Pinpoint the cell where the given text exists, returning its [x, y] midpoint coordinate. 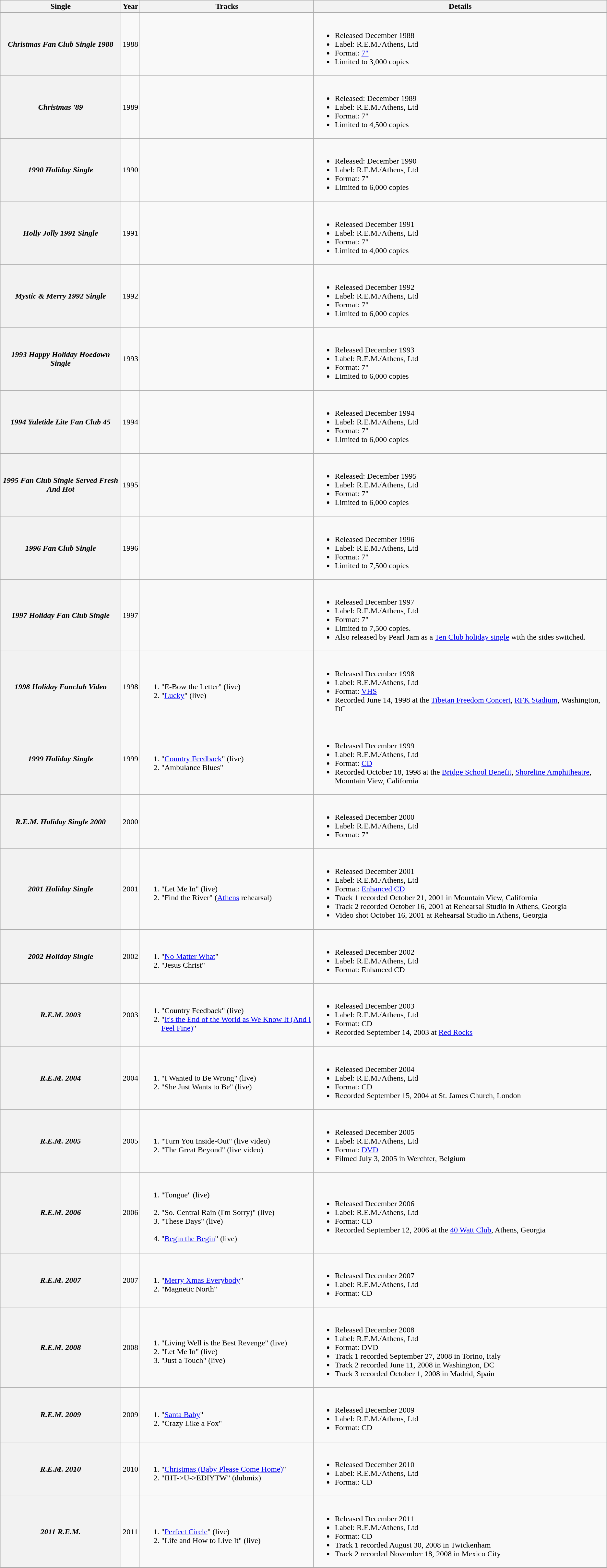
Released December 1998Label: R.E.M./Athens, LtdFormat: VHSRecorded June 14, 1998 at the Tibetan Freedom Concert, RFK Stadium, Washington, DC [460, 687]
R.E.M. 2005 [61, 1141]
Released December 2004Label: R.E.M./Athens, LtdFormat: CDRecorded September 15, 2004 at St. James Church, London [460, 1078]
Released December 2003Label: R.E.M./Athens, LtdFormat: CDRecorded September 14, 2003 at Red Rocks [460, 1015]
Christmas Fan Club Single 1988 [61, 44]
1994 [130, 422]
1993 Happy Holiday Hoedown Single [61, 359]
Holly Jolly 1991 Single [61, 233]
1995 [130, 485]
2007 [130, 1280]
2010 [130, 1469]
Christmas '89 [61, 107]
"Let Me In" (live)"Find the River" (Athens rehearsal) [227, 889]
2002 [130, 957]
2008 [130, 1347]
Released December 2000Label: R.E.M./Athens, LtdFormat: 7" [460, 822]
"Turn You Inside-Out" (live video)"The Great Beyond" (live video) [227, 1141]
R.E.M. 2008 [61, 1347]
2009 [130, 1415]
2005 [130, 1141]
1993 [130, 359]
1994 Yuletide Lite Fan Club 45 [61, 422]
1990 Holiday Single [61, 170]
2001 Holiday Single [61, 889]
1998 [130, 687]
"No Matter What""Jesus Christ" [227, 957]
"I Wanted to Be Wrong" (live)"She Just Wants to Be" (live) [227, 1078]
Released: December 1989Label: R.E.M./Athens, LtdFormat: 7"Limited to 4,500 copies [460, 107]
"E-Bow the Letter" (live)"Lucky" (live) [227, 687]
Single [61, 6]
1997 [130, 615]
R.E.M. 2007 [61, 1280]
"Merry Xmas Everybody""Magnetic North" [227, 1280]
1997 Holiday Fan Club Single [61, 615]
2001 [130, 889]
R.E.M. Holiday Single 2000 [61, 822]
1992 [130, 296]
Released December 1991Label: R.E.M./Athens, LtdFormat: 7"Limited to 4,000 copies [460, 233]
1990 [130, 170]
"Santa Baby""Crazy Like a Fox" [227, 1415]
1999 [130, 759]
2002 Holiday Single [61, 957]
Released December 1988Label: R.E.M./Athens, LtdFormat: 7"Limited to 3,000 copies [460, 44]
Mystic & Merry 1992 Single [61, 296]
R.E.M. 2009 [61, 1415]
"Country Feedback" (live)"It's the End of the World as We Know It (And I Feel Fine)" [227, 1015]
1998 Holiday Fanclub Video [61, 687]
1996 Fan Club Single [61, 548]
R.E.M. 2006 [61, 1213]
R.E.M. 2004 [61, 1078]
Released December 1993Label: R.E.M./Athens, LtdFormat: 7"Limited to 6,000 copies [460, 359]
2011 R.E.M. [61, 1532]
Released December 1992Label: R.E.M./Athens, LtdFormat: 7"Limited to 6,000 copies [460, 296]
Released December 1996Label: R.E.M./Athens, LtdFormat: 7"Limited to 7,500 copies [460, 548]
Released December 2005Label: R.E.M./Athens, LtdFormat: DVDFilmed July 3, 2005 in Werchter, Belgium [460, 1141]
1989 [130, 107]
R.E.M. 2003 [61, 1015]
2003 [130, 1015]
"Perfect Circle" (live)"Life and How to Live It" (live) [227, 1532]
Released December 2006Label: R.E.M./Athens, LtdFormat: CDRecorded September 12, 2006 at the 40 Watt Club, Athens, Georgia [460, 1213]
Released December 2002Label: R.E.M./Athens, LtdFormat: Enhanced CD [460, 957]
Released December 2009Label: R.E.M./Athens, LtdFormat: CD [460, 1415]
R.E.M. 2010 [61, 1469]
"Christmas (Baby Please Come Home)""IHT->U->EDIYTW" (dubmix) [227, 1469]
Released December 1994Label: R.E.M./Athens, LtdFormat: 7"Limited to 6,000 copies [460, 422]
1999 Holiday Single [61, 759]
Tracks [227, 6]
Released: December 1995Label: R.E.M./Athens, LtdFormat: 7"Limited to 6,000 copies [460, 485]
Released: December 1990Label: R.E.M./Athens, LtdFormat: 7"Limited to 6,000 copies [460, 170]
1991 [130, 233]
Released December 2010Label: R.E.M./Athens, LtdFormat: CD [460, 1469]
Released December 2007Label: R.E.M./Athens, LtdFormat: CD [460, 1280]
Details [460, 6]
1996 [130, 548]
2000 [130, 822]
2011 [130, 1532]
2004 [130, 1078]
1988 [130, 44]
"Tongue" (live)"So. Central Rain (I'm Sorry)" (live)"These Days" (live)"Begin the Begin" (live) [227, 1213]
"Country Feedback" (live)"Ambulance Blues" [227, 759]
1995 Fan Club Single Served Fresh And Hot [61, 485]
Year [130, 6]
"Living Well is the Best Revenge" (live)"Let Me In" (live)"Just a Touch" (live) [227, 1347]
2006 [130, 1213]
